Search for the cell housing the specified text and yield its (x, y) center coordinate. 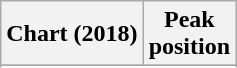
Chart (2018) (72, 34)
Peak position (189, 34)
